Scan for the cell matching the given text and deliver its [X, Y] coordinate at center. 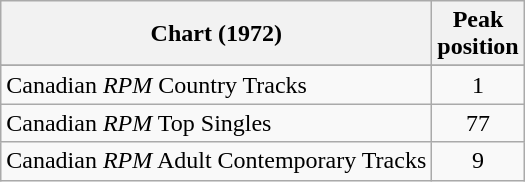
Canadian RPM Adult Contemporary Tracks [216, 161]
Peakposition [478, 34]
Canadian RPM Top Singles [216, 123]
1 [478, 85]
Chart (1972) [216, 34]
Canadian RPM Country Tracks [216, 85]
77 [478, 123]
9 [478, 161]
